Return the [x, y] coordinate for the center point of the cell that contains the specified text.  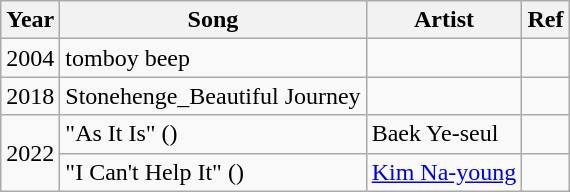
Stonehenge_Beautiful Journey [213, 96]
Artist [444, 20]
2004 [30, 58]
Year [30, 20]
Baek Ye-seul [444, 134]
Song [213, 20]
2022 [30, 153]
"As It Is" () [213, 134]
2018 [30, 96]
Kim Na-young [444, 172]
"I Can't Help It" () [213, 172]
tomboy beep [213, 58]
Ref [546, 20]
